Output the [x, y] coordinate of the center of the cell containing the given text.  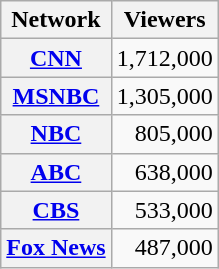
638,000 [164, 172]
1,712,000 [164, 58]
533,000 [164, 210]
CNN [56, 58]
MSNBC [56, 96]
1,305,000 [164, 96]
Network [56, 20]
Viewers [164, 20]
NBC [56, 134]
Fox News [56, 248]
805,000 [164, 134]
ABC [56, 172]
CBS [56, 210]
487,000 [164, 248]
